Detect which cell encompasses the target text, then output its (x, y) center coordinate. 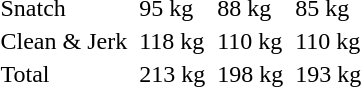
110 kg (250, 41)
118 kg (172, 41)
